Capture the cell that displays the provided text and extract its (X, Y) central coordinate. 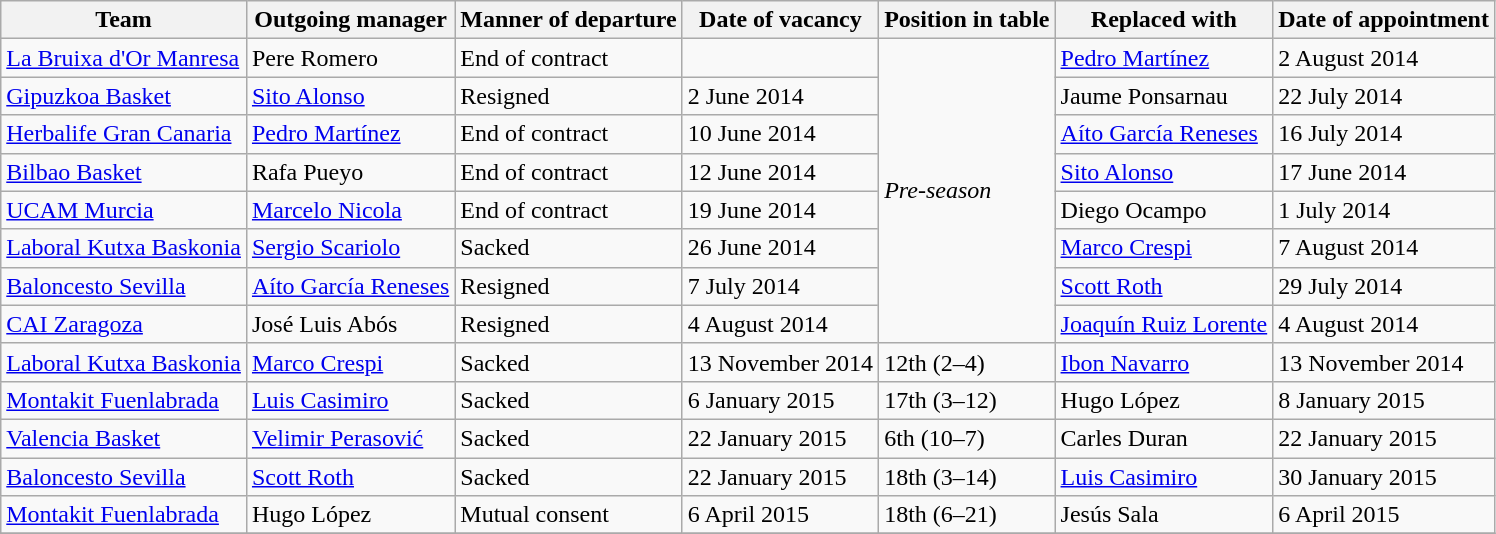
2 June 2014 (780, 96)
Date of vacancy (780, 20)
18th (6–21) (967, 515)
18th (3–14) (967, 477)
Mutual consent (568, 515)
José Luis Abós (350, 324)
2 August 2014 (1384, 58)
10 June 2014 (780, 134)
CAI Zaragoza (124, 324)
Rafa Pueyo (350, 172)
Position in table (967, 20)
7 July 2014 (780, 286)
29 July 2014 (1384, 286)
Valencia Basket (124, 438)
26 June 2014 (780, 248)
Joaquín Ruiz Lorente (1164, 324)
Gipuzkoa Basket (124, 96)
Pere Romero (350, 58)
La Bruixa d'Or Manresa (124, 58)
17 June 2014 (1384, 172)
8 January 2015 (1384, 400)
Marcelo Nicola (350, 210)
Jaume Ponsarnau (1164, 96)
Jesús Sala (1164, 515)
30 January 2015 (1384, 477)
19 June 2014 (780, 210)
6th (10–7) (967, 438)
Pre-season (967, 191)
Bilbao Basket (124, 172)
Manner of departure (568, 20)
Sergio Scariolo (350, 248)
7 August 2014 (1384, 248)
UCAM Murcia (124, 210)
Velimir Perasović (350, 438)
Team (124, 20)
1 July 2014 (1384, 210)
6 January 2015 (780, 400)
Outgoing manager (350, 20)
Replaced with (1164, 20)
12th (2–4) (967, 362)
Carles Duran (1164, 438)
17th (3–12) (967, 400)
Herbalife Gran Canaria (124, 134)
Ibon Navarro (1164, 362)
16 July 2014 (1384, 134)
12 June 2014 (780, 172)
22 July 2014 (1384, 96)
Diego Ocampo (1164, 210)
Date of appointment (1384, 20)
